Return the (X, Y) coordinate for the center point of the cell that contains the specified text.  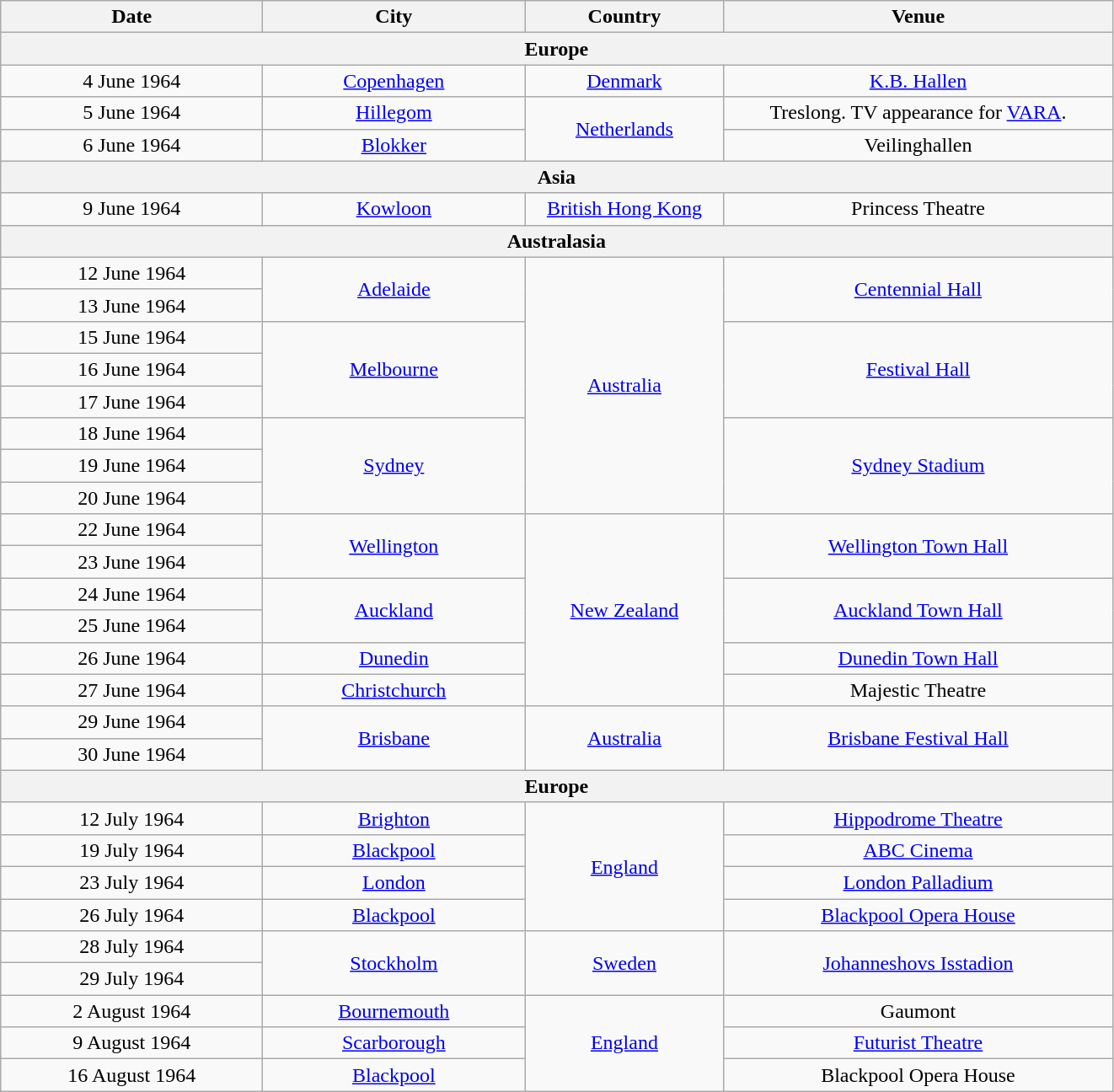
12 June 1964 (131, 273)
Wellington Town Hall (919, 546)
Brisbane (394, 738)
Copenhagen (394, 81)
Treslong. TV appearance for VARA. (919, 113)
4 June 1964 (131, 81)
20 June 1964 (131, 498)
16 August 1964 (131, 1075)
Stockholm (394, 963)
29 July 1964 (131, 979)
23 July 1964 (131, 882)
Venue (919, 17)
Kowloon (394, 209)
Veilinghallen (919, 145)
19 June 1964 (131, 466)
Futurist Theatre (919, 1043)
27 June 1964 (131, 690)
18 June 1964 (131, 434)
Sydney (394, 466)
9 August 1964 (131, 1043)
Christchurch (394, 690)
Denmark (624, 81)
City (394, 17)
Johanneshovs Isstadion (919, 963)
Wellington (394, 546)
24 June 1964 (131, 594)
16 June 1964 (131, 369)
Auckland Town Hall (919, 610)
Hippodrome Theatre (919, 818)
K.B. Hallen (919, 81)
ABC Cinema (919, 850)
28 July 1964 (131, 947)
London (394, 882)
Brisbane Festival Hall (919, 738)
Princess Theatre (919, 209)
Date (131, 17)
Majestic Theatre (919, 690)
Country (624, 17)
Dunedin Town Hall (919, 658)
17 June 1964 (131, 402)
Adelaide (394, 289)
Bournemouth (394, 1011)
26 July 1964 (131, 914)
12 July 1964 (131, 818)
Sweden (624, 963)
Netherlands (624, 129)
23 June 1964 (131, 562)
Melbourne (394, 369)
Scarborough (394, 1043)
Festival Hall (919, 369)
22 June 1964 (131, 530)
Dunedin (394, 658)
25 June 1964 (131, 626)
London Palladium (919, 882)
Brighton (394, 818)
6 June 1964 (131, 145)
2 August 1964 (131, 1011)
9 June 1964 (131, 209)
British Hong Kong (624, 209)
29 June 1964 (131, 722)
Sydney Stadium (919, 466)
15 June 1964 (131, 337)
19 July 1964 (131, 850)
26 June 1964 (131, 658)
Blokker (394, 145)
New Zealand (624, 610)
Asia (556, 177)
13 June 1964 (131, 305)
Auckland (394, 610)
5 June 1964 (131, 113)
Gaumont (919, 1011)
30 June 1964 (131, 754)
Australasia (556, 241)
Centennial Hall (919, 289)
Hillegom (394, 113)
